For the text-containing cell, return its midpoint in [X, Y] coordinate format. 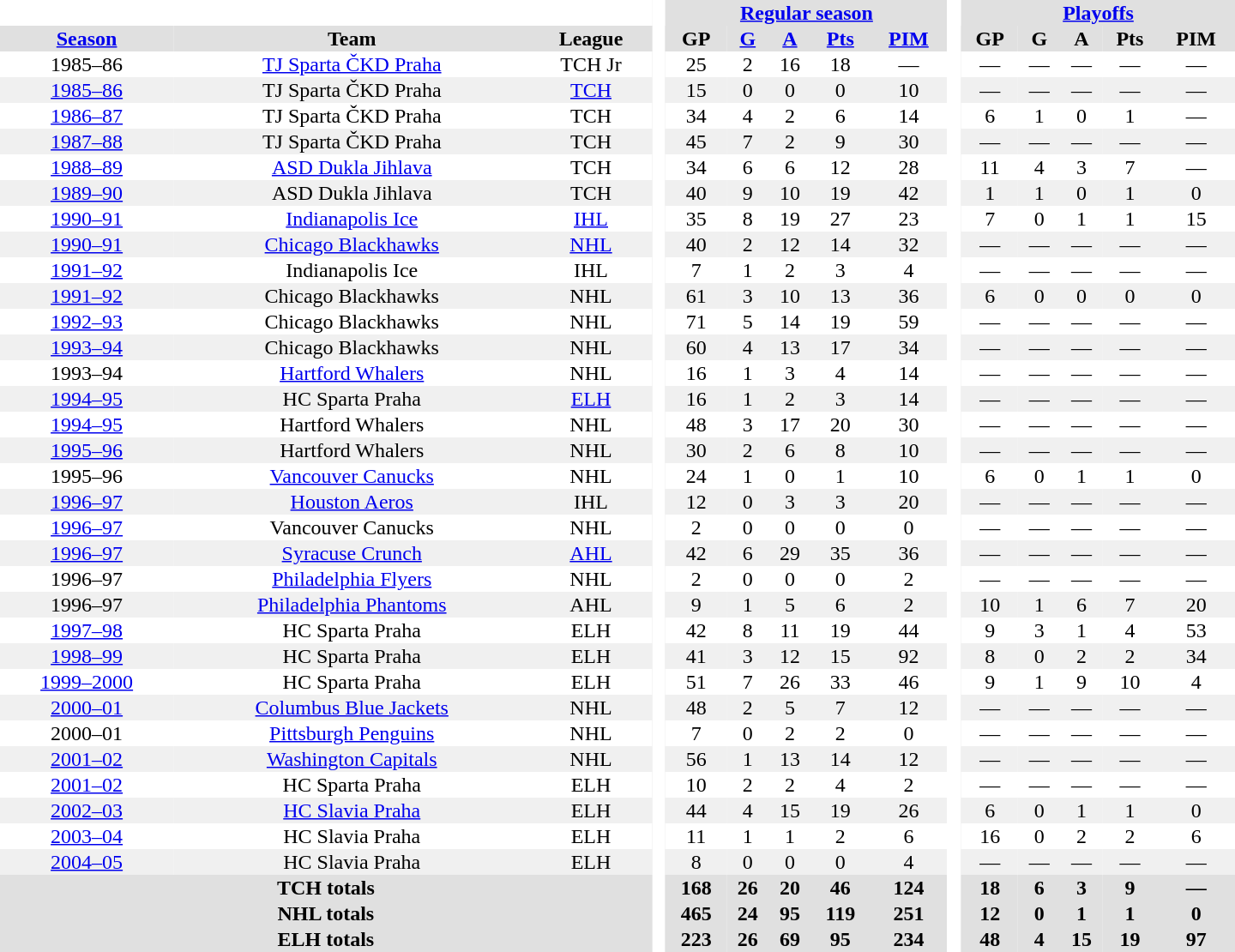
1987–88 [87, 142]
TCH Jr [591, 64]
51 [696, 682]
Philadelphia Phantoms [352, 605]
59 [908, 322]
60 [696, 347]
1992–93 [87, 322]
1988–89 [87, 167]
Regular season [806, 13]
234 [908, 939]
2002–03 [87, 810]
41 [696, 656]
Columbus Blue Jackets [352, 708]
Playoffs [1098, 13]
Philadelphia Flyers [352, 579]
Houston Aeros [352, 502]
71 [696, 322]
2003–04 [87, 836]
ELH totals [326, 939]
1989–90 [87, 193]
Syracuse Crunch [352, 553]
69 [789, 939]
1986–87 [87, 116]
61 [696, 296]
124 [908, 888]
32 [908, 244]
2004–05 [87, 862]
NHL totals [326, 913]
Team [352, 39]
45 [696, 142]
TCH totals [326, 888]
1998–99 [87, 656]
28 [908, 167]
1997–98 [87, 630]
Pittsburgh Penguins [352, 733]
Season [87, 39]
League [591, 39]
223 [696, 939]
33 [840, 682]
251 [908, 913]
25 [696, 64]
Washington Capitals [352, 759]
29 [789, 553]
465 [696, 913]
168 [696, 888]
92 [908, 656]
23 [908, 219]
27 [840, 219]
1999–2000 [87, 682]
97 [1196, 939]
53 [1196, 630]
56 [696, 759]
119 [840, 913]
